Capture the cell that displays the provided text and extract its (X, Y) central coordinate. 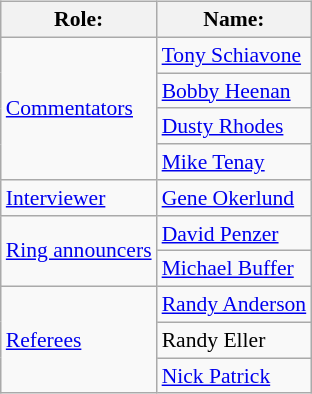
Mike Tenay (234, 162)
Randy Eller (234, 340)
Michael Buffer (234, 269)
Tony Schiavone (234, 55)
Commentators (79, 108)
Dusty Rhodes (234, 126)
Ring announcers (79, 250)
Randy Anderson (234, 305)
Bobby Heenan (234, 91)
Gene Okerlund (234, 198)
Role: (79, 20)
Nick Patrick (234, 376)
Name: (234, 20)
Interviewer (79, 198)
Referees (79, 340)
David Penzer (234, 233)
